Return the (x, y) coordinate for the center point of the cell that contains the specified text.  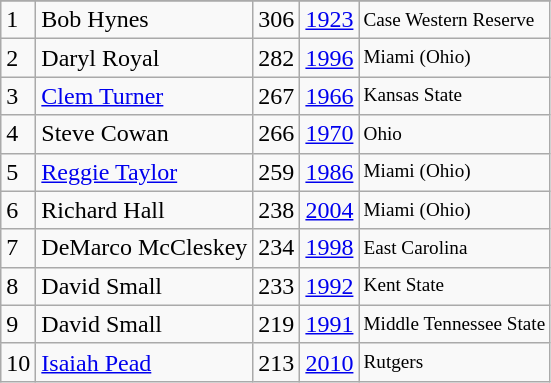
9 (18, 324)
Case Western Reserve (454, 20)
5 (18, 172)
213 (276, 362)
DeMarco McCleskey (144, 248)
8 (18, 286)
Steve Cowan (144, 134)
10 (18, 362)
Kent State (454, 286)
1966 (330, 96)
Isaiah Pead (144, 362)
2004 (330, 210)
Bob Hynes (144, 20)
2 (18, 58)
1 (18, 20)
1998 (330, 248)
1996 (330, 58)
Clem Turner (144, 96)
1992 (330, 286)
238 (276, 210)
3 (18, 96)
Middle Tennessee State (454, 324)
6 (18, 210)
Daryl Royal (144, 58)
267 (276, 96)
259 (276, 172)
2010 (330, 362)
1970 (330, 134)
233 (276, 286)
219 (276, 324)
266 (276, 134)
1991 (330, 324)
1986 (330, 172)
4 (18, 134)
234 (276, 248)
Rutgers (454, 362)
306 (276, 20)
East Carolina (454, 248)
Reggie Taylor (144, 172)
Ohio (454, 134)
7 (18, 248)
Richard Hall (144, 210)
Kansas State (454, 96)
282 (276, 58)
1923 (330, 20)
